For the text-containing cell, return its midpoint in (X, Y) coordinate format. 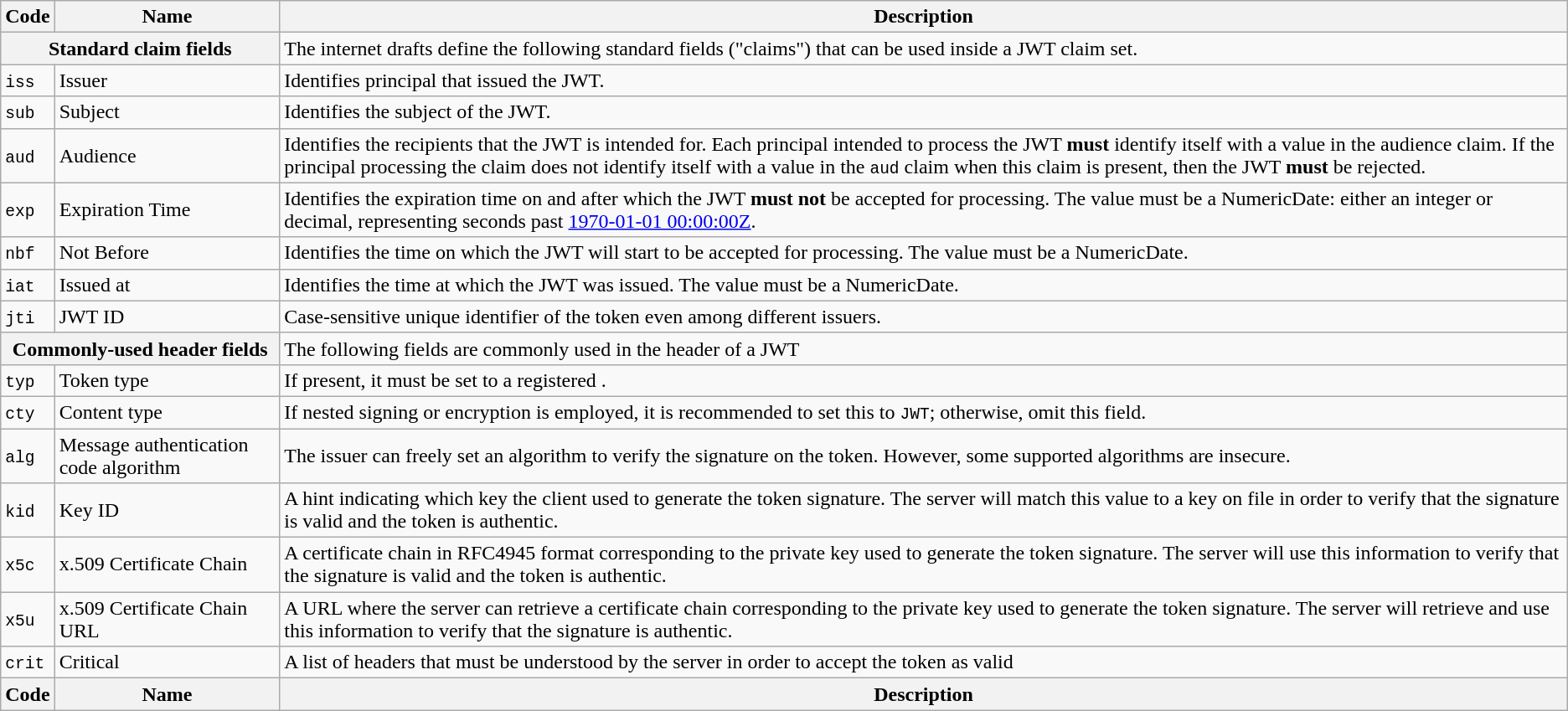
Identifies the subject of the JWT. (923, 112)
Key ID (168, 511)
The issuer can freely set an algorithm to verify the signature on the token. However, some supported algorithms are insecure. (923, 456)
Not Before (168, 253)
Identifies the time on which the JWT will start to be accepted for processing. The value must be a NumericDate. (923, 253)
Subject (168, 112)
alg (28, 456)
x.509 Certificate Chain (168, 564)
nbf (28, 253)
crit (28, 662)
sub (28, 112)
Expiration Time (168, 209)
If present, it must be set to a registered . (923, 380)
Identifies principal that issued the JWT. (923, 80)
exp (28, 209)
x5c (28, 564)
Message authentication code algorithm (168, 456)
aud (28, 156)
JWT ID (168, 317)
jti (28, 317)
A list of headers that must be understood by the server in order to accept the token as valid (923, 662)
Identifies the time at which the JWT was issued. The value must be a NumericDate. (923, 285)
iss (28, 80)
Issued at (168, 285)
The internet drafts define the following standard fields ("claims") that can be used inside a JWT claim set. (923, 49)
cty (28, 412)
typ (28, 380)
Issuer (168, 80)
kid (28, 511)
If nested signing or encryption is employed, it is recommended to set this to JWT; otherwise, omit this field. (923, 412)
x5u (28, 620)
Case-sensitive unique identifier of the token even among different issuers. (923, 317)
Audience (168, 156)
Commonly-used header fields (141, 348)
The following fields are commonly used in the header of a JWT (923, 348)
x.509 Certificate Chain URL (168, 620)
Standard claim fields (141, 49)
iat (28, 285)
Token type (168, 380)
Critical (168, 662)
Content type (168, 412)
